From the cell containing the given text, extract its center point as [X, Y] coordinate. 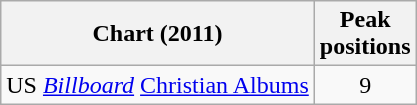
Peakpositions [365, 34]
Chart (2011) [158, 34]
US Billboard Christian Albums [158, 85]
9 [365, 85]
